Determine the (x, y) coordinate at the center of the cell enclosing the given text.  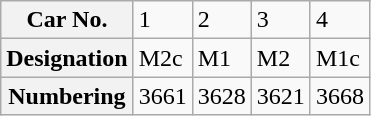
Designation (67, 58)
M1 (222, 58)
3668 (340, 96)
M2c (162, 58)
Numbering (67, 96)
3661 (162, 96)
4 (340, 20)
M1c (340, 58)
Car No. (67, 20)
3 (280, 20)
3628 (222, 96)
M2 (280, 58)
1 (162, 20)
2 (222, 20)
3621 (280, 96)
